Provide the [x, y] coordinate of the cell's center where the given text is located.  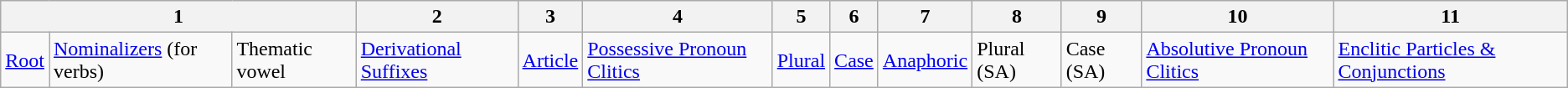
2 [437, 17]
9 [1101, 17]
5 [801, 17]
Plural (SA) [1017, 60]
Derivational Suffixes [437, 60]
4 [678, 17]
7 [925, 17]
Absolutive Pronoun Clitics [1238, 60]
Article [550, 60]
1 [178, 17]
10 [1238, 17]
Thematic vowel [294, 60]
3 [550, 17]
Plural [801, 60]
Root [25, 60]
11 [1451, 17]
Possessive Pronoun Clitics [678, 60]
6 [854, 17]
Case [854, 60]
Anaphoric [925, 60]
Nominalizers (for verbs) [140, 60]
8 [1017, 17]
Enclitic Particles & Conjunctions [1451, 60]
Case (SA) [1101, 60]
